From the cell containing the given text, extract its center point as [x, y] coordinate. 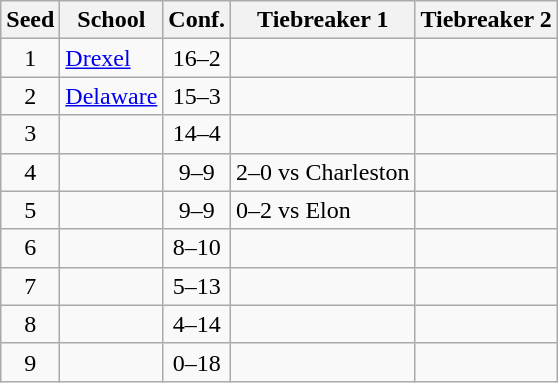
6 [30, 248]
7 [30, 286]
Seed [30, 20]
14–4 [197, 134]
1 [30, 58]
Tiebreaker 2 [486, 20]
8–10 [197, 248]
Tiebreaker 1 [323, 20]
5–13 [197, 286]
15–3 [197, 96]
2–0 vs Charleston [323, 172]
3 [30, 134]
4–14 [197, 324]
Delaware [112, 96]
4 [30, 172]
16–2 [197, 58]
Drexel [112, 58]
2 [30, 96]
Conf. [197, 20]
9 [30, 362]
0–18 [197, 362]
School [112, 20]
5 [30, 210]
8 [30, 324]
0–2 vs Elon [323, 210]
